Provide the [X, Y] coordinate of the cell's center where the given text is located.  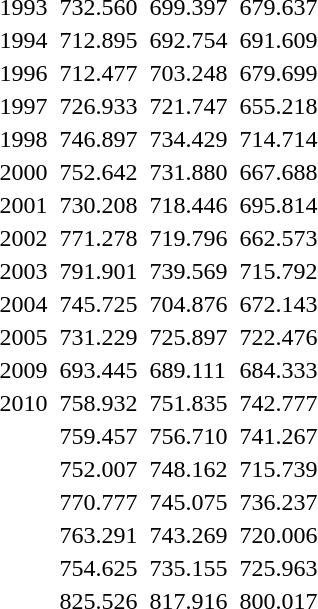
739.569 [188, 271]
734.429 [188, 139]
771.278 [98, 238]
758.932 [98, 403]
703.248 [188, 73]
731.229 [98, 337]
731.880 [188, 172]
745.725 [98, 304]
726.933 [98, 106]
791.901 [98, 271]
752.642 [98, 172]
759.457 [98, 436]
763.291 [98, 535]
770.777 [98, 502]
743.269 [188, 535]
693.445 [98, 370]
692.754 [188, 40]
745.075 [188, 502]
721.747 [188, 106]
704.876 [188, 304]
689.111 [188, 370]
746.897 [98, 139]
756.710 [188, 436]
725.897 [188, 337]
718.446 [188, 205]
730.208 [98, 205]
712.895 [98, 40]
748.162 [188, 469]
752.007 [98, 469]
735.155 [188, 568]
712.477 [98, 73]
751.835 [188, 403]
719.796 [188, 238]
754.625 [98, 568]
